Return the [X, Y] coordinate for the center point of the cell that contains the specified text.  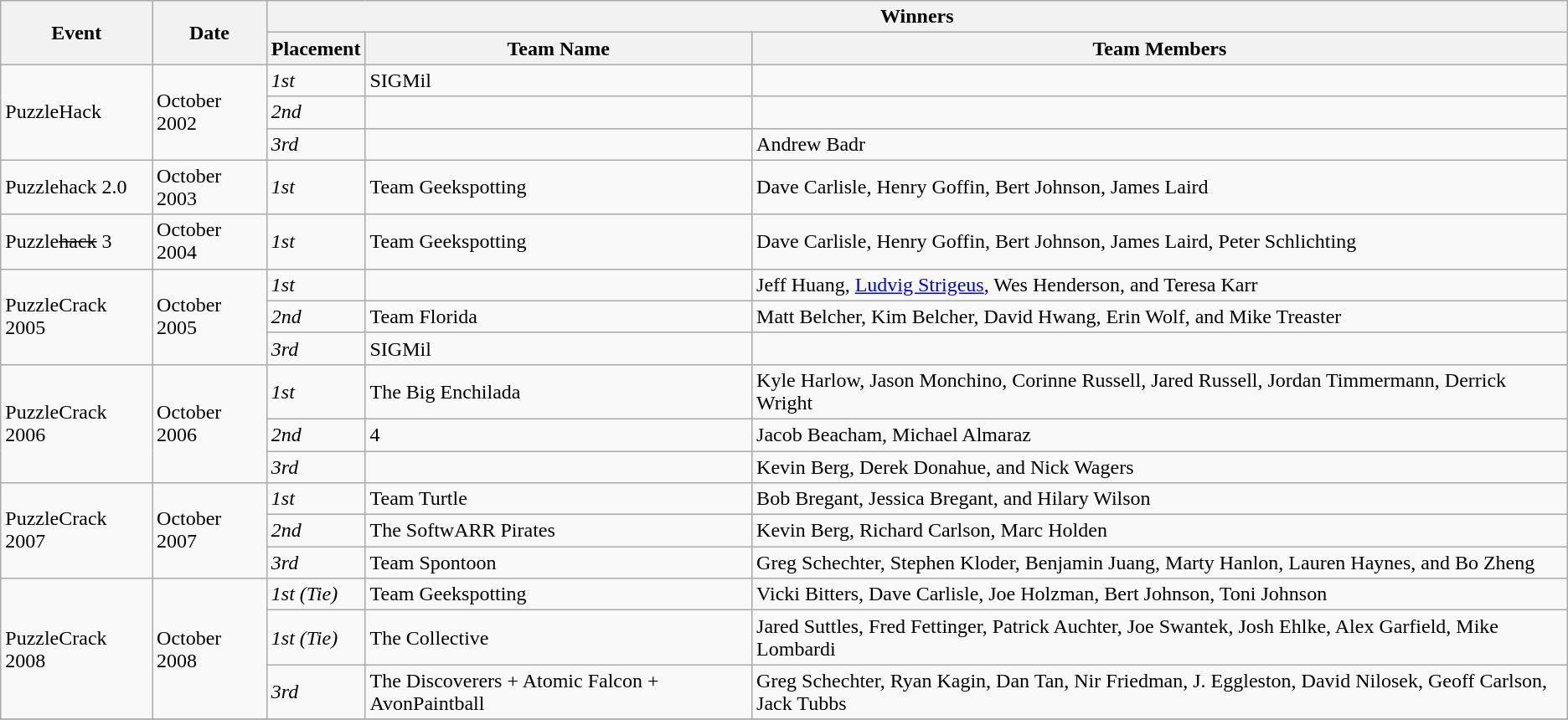
October 2007 [209, 531]
Jacob Beacham, Michael Almaraz [1160, 435]
PuzzleCrack 2008 [77, 649]
The Discoverers + Atomic Falcon + AvonPaintball [559, 692]
Kyle Harlow, Jason Monchino, Corinne Russell, Jared Russell, Jordan Timmermann, Derrick Wright [1160, 392]
Team Turtle [559, 499]
Bob Bregant, Jessica Bregant, and Hilary Wilson [1160, 499]
Dave Carlisle, Henry Goffin, Bert Johnson, James Laird [1160, 188]
October 2005 [209, 316]
Andrew Badr [1160, 144]
Date [209, 33]
Greg Schechter, Stephen Kloder, Benjamin Juang, Marty Hanlon, Lauren Haynes, and Bo Zheng [1160, 563]
4 [559, 435]
Greg Schechter, Ryan Kagin, Dan Tan, Nir Friedman, J. Eggleston, David Nilosek, Geoff Carlson, Jack Tubbs [1160, 692]
October 2004 [209, 241]
PuzzleCrack 2005 [77, 316]
Dave Carlisle, Henry Goffin, Bert Johnson, James Laird, Peter Schlichting [1160, 241]
PuzzleCrack 2007 [77, 531]
Team Members [1160, 49]
Placement [316, 49]
October 2006 [209, 424]
The Big Enchilada [559, 392]
Jared Suttles, Fred Fettinger, Patrick Auchter, Joe Swantek, Josh Ehlke, Alex Garfield, Mike Lombardi [1160, 638]
October 2002 [209, 112]
Kevin Berg, Richard Carlson, Marc Holden [1160, 531]
The SoftwARR Pirates [559, 531]
The Collective [559, 638]
Matt Belcher, Kim Belcher, David Hwang, Erin Wolf, and Mike Treaster [1160, 316]
Team Name [559, 49]
Jeff Huang, Ludvig Strigeus, Wes Henderson, and Teresa Karr [1160, 285]
October 2003 [209, 188]
Puzzlehack 2.0 [77, 188]
Team Spontoon [559, 563]
October 2008 [209, 649]
Puzzlehack 3 [77, 241]
Vicki Bitters, Dave Carlisle, Joe Holzman, Bert Johnson, Toni Johnson [1160, 594]
PuzzleHack [77, 112]
Kevin Berg, Derek Donahue, and Nick Wagers [1160, 466]
Winners [916, 17]
PuzzleCrack 2006 [77, 424]
Event [77, 33]
Team Florida [559, 316]
